Return the (X, Y) coordinate for the center point of the cell that contains the specified text.  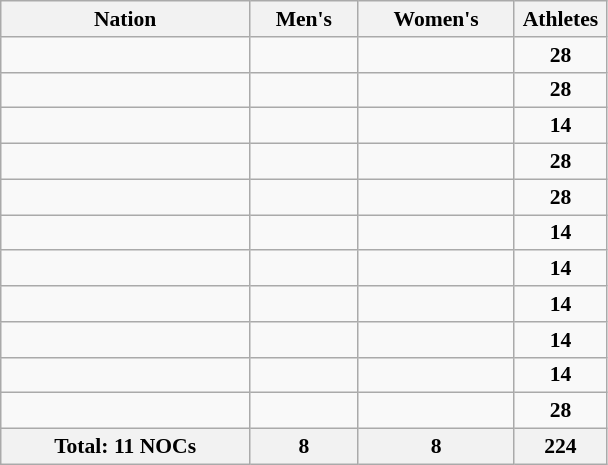
Nation (126, 19)
Total: 11 NOCs (126, 447)
Athletes (560, 19)
Men's (304, 19)
Women's (436, 19)
224 (560, 447)
